Identify which cell holds the provided text, then report its [X, Y] central coordinate. 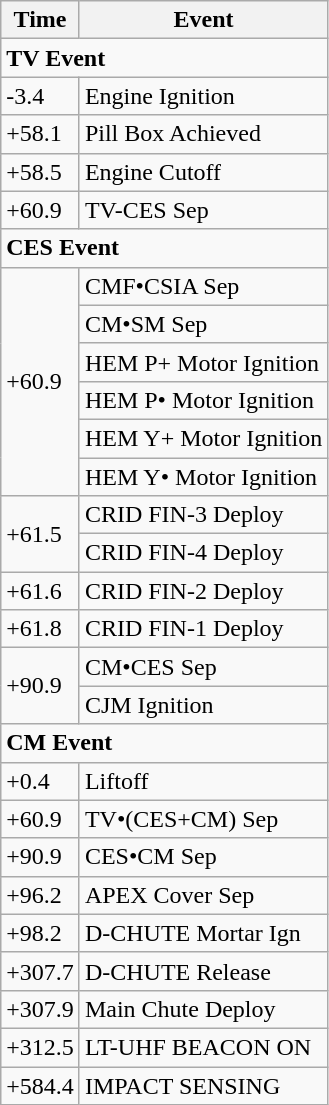
Pill Box Achieved [203, 134]
LT-UHF BEACON ON [203, 1047]
+307.9 [40, 1009]
+96.2 [40, 895]
CM•CES Sep [203, 667]
CJM Ignition [203, 705]
HEM P• Motor Ignition [203, 400]
+58.5 [40, 172]
+312.5 [40, 1047]
Engine Ignition [203, 96]
TV•(CES+CM) Sep [203, 819]
Main Chute Deploy [203, 1009]
CM Event [164, 743]
+584.4 [40, 1085]
+61.8 [40, 629]
CRID FIN-4 Deploy [203, 553]
D-CHUTE Release [203, 971]
HEM P+ Motor Ignition [203, 362]
+0.4 [40, 781]
CMF•CSIA Sep [203, 286]
HEM Y• Motor Ignition [203, 477]
D-CHUTE Mortar Ign [203, 933]
+307.7 [40, 971]
+61.6 [40, 591]
Event [203, 20]
-3.4 [40, 96]
APEX Cover Sep [203, 895]
CES Event [164, 248]
TV Event [164, 58]
CES•CM Sep [203, 857]
CRID FIN-2 Deploy [203, 591]
+58.1 [40, 134]
+61.5 [40, 534]
Time [40, 20]
CRID FIN-1 Deploy [203, 629]
Engine Cutoff [203, 172]
CM•SM Sep [203, 324]
HEM Y+ Motor Ignition [203, 438]
TV-CES Sep [203, 210]
CRID FIN-3 Deploy [203, 515]
Liftoff [203, 781]
+98.2 [40, 933]
IMPACT SENSING [203, 1085]
